Locate the cell with the specified text and output its [x, y] center coordinate. 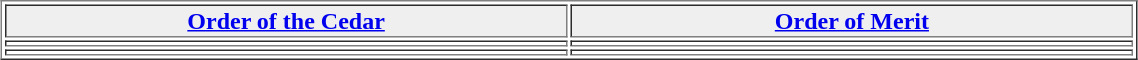
Order of the Cedar [286, 20]
Order of Merit [852, 20]
